Locate the cell with the specified text and output its [X, Y] center coordinate. 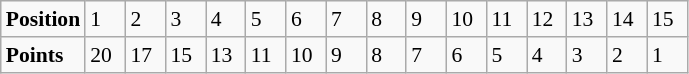
Points [43, 55]
17 [145, 55]
Position [43, 19]
14 [627, 19]
20 [105, 55]
12 [547, 19]
